Detect which cell encompasses the target text, then output its (X, Y) center coordinate. 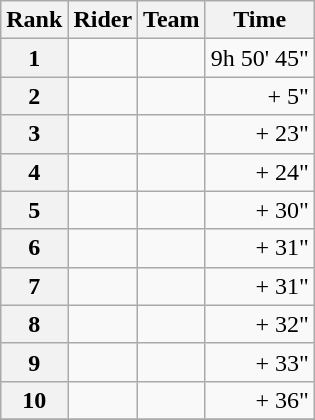
10 (34, 400)
+ 36" (260, 400)
9 (34, 362)
5 (34, 210)
+ 32" (260, 324)
4 (34, 172)
Rider (103, 20)
Time (260, 20)
Rank (34, 20)
Team (172, 20)
+ 23" (260, 134)
+ 24" (260, 172)
1 (34, 58)
+ 33" (260, 362)
+ 30" (260, 210)
+ 5" (260, 96)
7 (34, 286)
3 (34, 134)
8 (34, 324)
2 (34, 96)
9h 50' 45" (260, 58)
6 (34, 248)
